Identify which cell holds the provided text, then report its (X, Y) central coordinate. 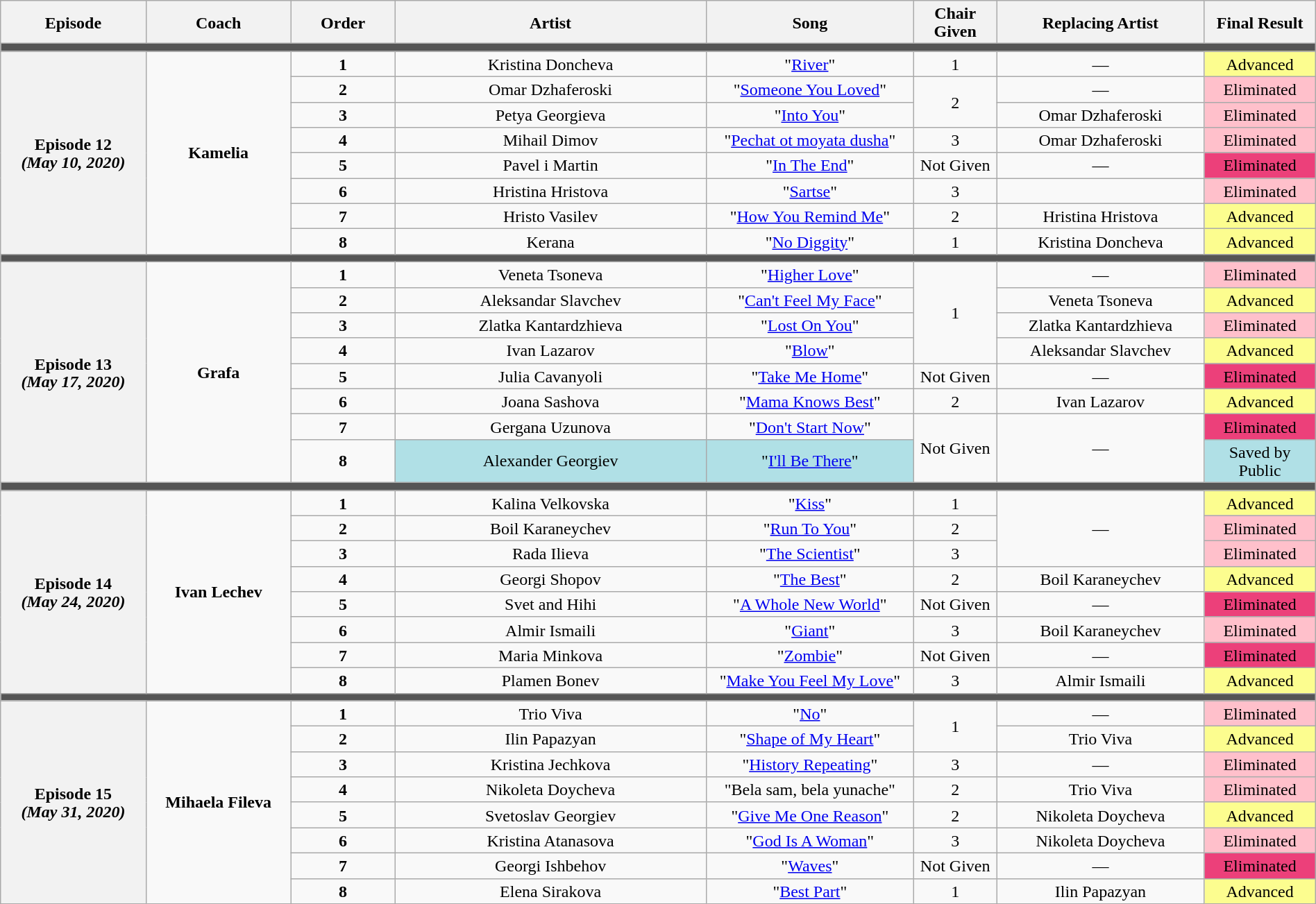
"Zombie" (809, 655)
Kristina Atanasova (550, 841)
Episode 12(May 10, 2020) (74, 153)
Order (343, 22)
"Best Part" (809, 891)
Ivan Lechev (218, 591)
"Kiss" (809, 502)
Episode 15(May 31, 2020) (74, 802)
Rada Ilieva (550, 554)
Chair Given (955, 22)
"How You Remind Me" (809, 216)
Hristo Vasilev (550, 216)
Episode 13(May 17, 2020) (74, 372)
Kerana (550, 241)
"Waves" (809, 866)
"Run To You" (809, 529)
"No" (809, 713)
"Give Me One Reason" (809, 815)
Replacing Artist (1101, 22)
"I'll Be There" (809, 461)
"Mama Knows Best" (809, 401)
"Giant" (809, 630)
Georgi Ishbehov (550, 866)
Final Result (1260, 22)
"In The End" (809, 165)
"A Whole New World" (809, 605)
Joana Sashova (550, 401)
Episode 14(May 24, 2020) (74, 591)
Pavel i Martin (550, 165)
Saved by Public (1260, 461)
"No Diggity" (809, 241)
Mihail Dimov (550, 140)
"Make You Feel My Love" (809, 680)
"God Is A Woman" (809, 841)
Grafa (218, 372)
"History Repeating" (809, 765)
Petya Georgieva (550, 115)
"Higher Love" (809, 275)
"Into You" (809, 115)
Julia Cavanyoli (550, 376)
Mihaela Fileva (218, 802)
Maria Minkova (550, 655)
"Don't Start Now" (809, 427)
Elena Sirakova (550, 891)
Kristina Jechkova (550, 765)
"The Scientist" (809, 554)
Svetoslav Georgiev (550, 815)
"Take Me Home" (809, 376)
"Can't Feel My Face" (809, 300)
Alexander Georgiev (550, 461)
"The Best" (809, 579)
Svet and Hihi (550, 605)
"Bela sam, bela yunache" (809, 790)
"Someone You Loved" (809, 89)
Coach (218, 22)
"Lost On You" (809, 326)
Kamelia (218, 153)
Plamen Bonev (550, 680)
Gergana Uzunova (550, 427)
Georgi Shopov (550, 579)
"Shape of My Heart" (809, 740)
Episode (74, 22)
Kalina Velkovska (550, 502)
"Sartse" (809, 191)
"Blow" (809, 351)
Artist (550, 22)
Song (809, 22)
"River" (809, 64)
"Pechat ot moyata dusha" (809, 140)
